Detect which cell encompasses the target text, then output its [X, Y] center coordinate. 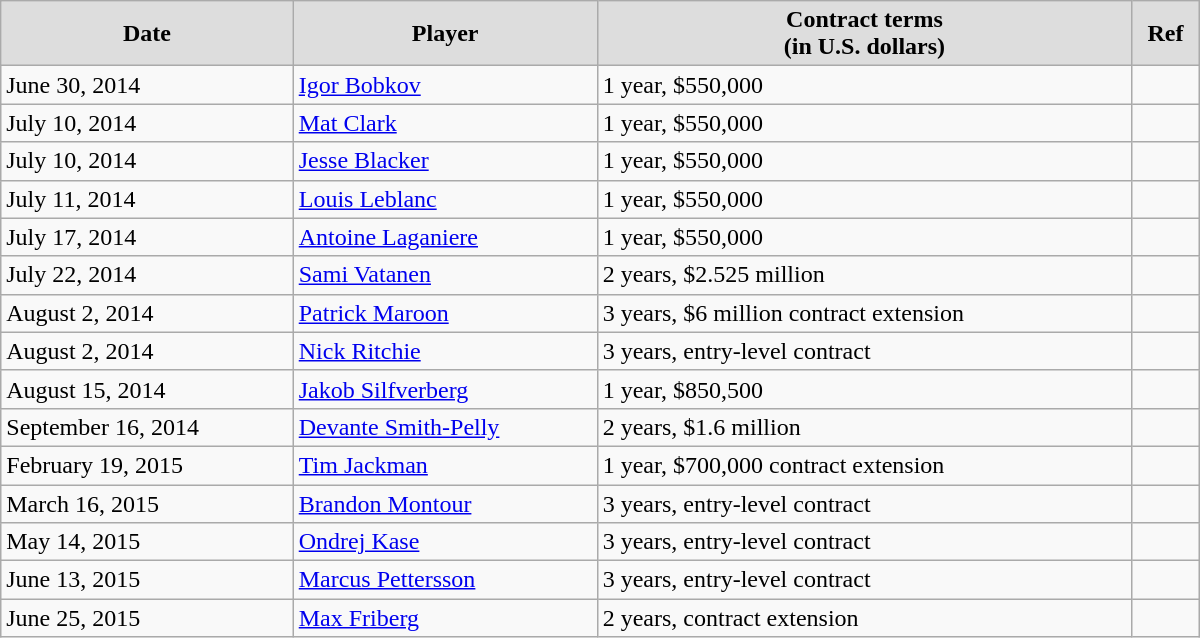
Sami Vatanen [445, 275]
Jakob Silfverberg [445, 389]
2 years, $1.6 million [864, 427]
Tim Jackman [445, 465]
July 22, 2014 [147, 275]
Contract terms(in U.S. dollars) [864, 34]
3 years, $6 million contract extension [864, 313]
1 year, $850,500 [864, 389]
Jesse Blacker [445, 161]
March 16, 2015 [147, 503]
June 30, 2014 [147, 85]
May 14, 2015 [147, 542]
Patrick Maroon [445, 313]
2 years, contract extension [864, 618]
Ondrej Kase [445, 542]
Player [445, 34]
Mat Clark [445, 123]
Max Friberg [445, 618]
Nick Ritchie [445, 351]
Brandon Montour [445, 503]
August 15, 2014 [147, 389]
February 19, 2015 [147, 465]
Antoine Laganiere [445, 237]
Date [147, 34]
July 11, 2014 [147, 199]
2 years, $2.525 million [864, 275]
June 13, 2015 [147, 580]
Louis Leblanc [445, 199]
Igor Bobkov [445, 85]
September 16, 2014 [147, 427]
Ref [1166, 34]
June 25, 2015 [147, 618]
Marcus Pettersson [445, 580]
1 year, $700,000 contract extension [864, 465]
Devante Smith-Pelly [445, 427]
July 17, 2014 [147, 237]
